Return the [X, Y] coordinate for the center point of the cell that contains the specified text.  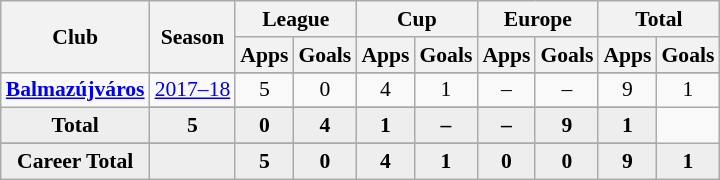
Club [76, 36]
2017–18 [193, 90]
Season [193, 36]
Cup [416, 19]
Career Total [76, 162]
Europe [538, 19]
League [296, 19]
Balmazújváros [76, 90]
